Provide the [x, y] coordinate of the cell's center where the given text is located.  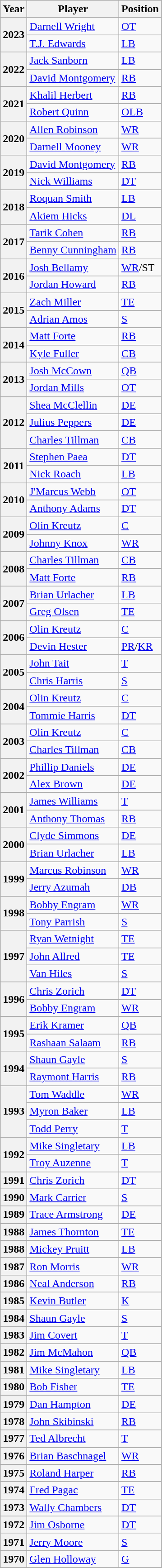
Ryan Wetnight [73, 939]
Jim Covert [73, 1335]
1996 [14, 999]
John Allred [73, 956]
Jordan Mills [73, 388]
1976 [14, 1456]
Todd Perry [73, 1129]
Julius Peppers [73, 422]
2011 [14, 465]
Khalil Herbert [73, 95]
Player [73, 9]
Kevin Butler [73, 1301]
2022 [14, 69]
1993 [14, 1111]
DB [140, 887]
James Williams [73, 801]
Rashaan Salaam [73, 1042]
2005 [14, 672]
2013 [14, 379]
1979 [14, 1404]
2015 [14, 310]
2010 [14, 500]
Position [140, 9]
Neal Anderson [73, 1283]
K [140, 1301]
John Tait [73, 663]
1974 [14, 1490]
1980 [14, 1387]
1995 [14, 1034]
2014 [14, 345]
Greg Olsen [73, 612]
Nick Roach [73, 474]
Chris Harris [73, 681]
Brian Baschnagel [73, 1456]
Roland Harper [73, 1473]
1975 [14, 1473]
2021 [14, 104]
DL [140, 216]
Jordan Howard [73, 285]
2008 [14, 569]
Raymont Harris [73, 1077]
PR/KR [140, 646]
1991 [14, 1180]
Wally Chambers [73, 1507]
Devin Hester [73, 646]
Van Hiles [73, 973]
2001 [14, 810]
2004 [14, 706]
Jerry Azumah [73, 887]
Ted Albrecht [73, 1439]
Mickey Pruitt [73, 1249]
1994 [14, 1068]
1981 [14, 1370]
Myron Baker [73, 1111]
Allen Robinson [73, 129]
2017 [14, 242]
Benny Cunningham [73, 250]
2019 [14, 172]
Adrian Amos [73, 319]
Tony Parrish [73, 922]
Dan Hampton [73, 1404]
2007 [14, 603]
Josh McCown [73, 371]
1985 [14, 1301]
Josh Bellamy [73, 267]
1982 [14, 1353]
Phillip Daniels [73, 767]
2023 [14, 35]
Fred Pagac [73, 1490]
2018 [14, 207]
WR/ST [140, 267]
Kyle Fuller [73, 353]
1987 [14, 1266]
2016 [14, 276]
Darnell Mooney [73, 147]
Johnny Knox [73, 543]
Year [14, 9]
Mark Carrier [73, 1197]
1998 [14, 913]
1992 [14, 1154]
2006 [14, 638]
Erik Kramer [73, 1025]
Jack Sanborn [73, 61]
1971 [14, 1542]
1984 [14, 1318]
1983 [14, 1335]
Robert Quinn [73, 112]
J'Marcus Webb [73, 491]
T.J. Edwards [73, 43]
1972 [14, 1525]
2009 [14, 534]
Bob Fisher [73, 1387]
Tarik Cohen [73, 233]
Alex Brown [73, 784]
Akiem Hicks [73, 216]
1999 [14, 879]
Jim Osborne [73, 1525]
Nick Williams [73, 181]
John Skibinski [73, 1421]
G [140, 1559]
2020 [14, 138]
1989 [14, 1215]
Tom Waddle [73, 1094]
Anthony Adams [73, 509]
Stephen Paea [73, 457]
1986 [14, 1283]
1978 [14, 1421]
Tommie Harris [73, 715]
2012 [14, 422]
Ron Morris [73, 1266]
1990 [14, 1197]
1997 [14, 956]
Shea McClellin [73, 405]
Zach Miller [73, 302]
1973 [14, 1507]
Jim McMahon [73, 1353]
Roquan Smith [73, 198]
Jerry Moore [73, 1542]
James Thornton [73, 1232]
2003 [14, 741]
1977 [14, 1439]
2000 [14, 844]
Marcus Robinson [73, 870]
Trace Armstrong [73, 1215]
Darnell Wright [73, 26]
1970 [14, 1559]
Clyde Simmons [73, 836]
2002 [14, 776]
OLB [140, 112]
Anthony Thomas [73, 819]
Glen Holloway [73, 1559]
Troy Auzenne [73, 1163]
